Identify which cell holds the provided text, then report its (X, Y) central coordinate. 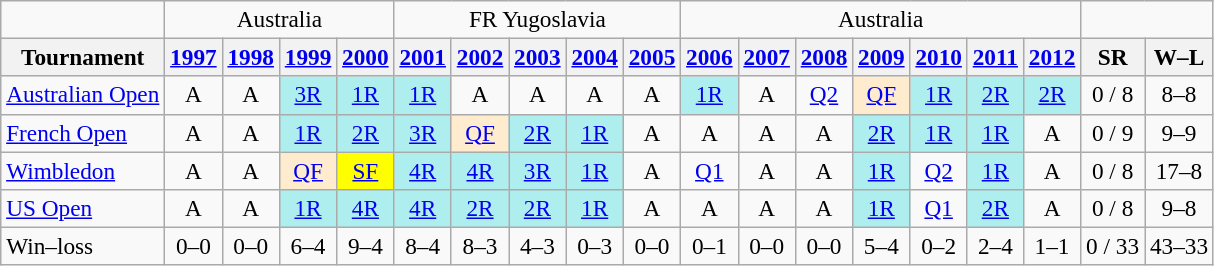
FR Yugoslavia (538, 19)
SF (366, 170)
9–8 (1178, 208)
0 / 9 (1113, 133)
2003 (538, 57)
0 / 33 (1113, 246)
Win–loss (83, 246)
2002 (480, 57)
W–L (1178, 57)
4–3 (538, 246)
2009 (882, 57)
1998 (250, 57)
US Open (83, 208)
0–3 (594, 246)
17–8 (1178, 170)
6–4 (308, 246)
2000 (366, 57)
0–2 (938, 246)
2008 (824, 57)
2001 (422, 57)
Tournament (83, 57)
1997 (194, 57)
French Open (83, 133)
2006 (710, 57)
Wimbledon (83, 170)
1–1 (1052, 246)
8–8 (1178, 95)
8–3 (480, 246)
2–4 (995, 246)
43–33 (1178, 246)
1999 (308, 57)
5–4 (882, 246)
0–1 (710, 246)
2004 (594, 57)
2007 (766, 57)
8–4 (422, 246)
2010 (938, 57)
2011 (995, 57)
Australian Open (83, 95)
9–9 (1178, 133)
SR (1113, 57)
2005 (652, 57)
9–4 (366, 246)
2012 (1052, 57)
